Provide the (x, y) coordinate of the cell's center where the given text is located.  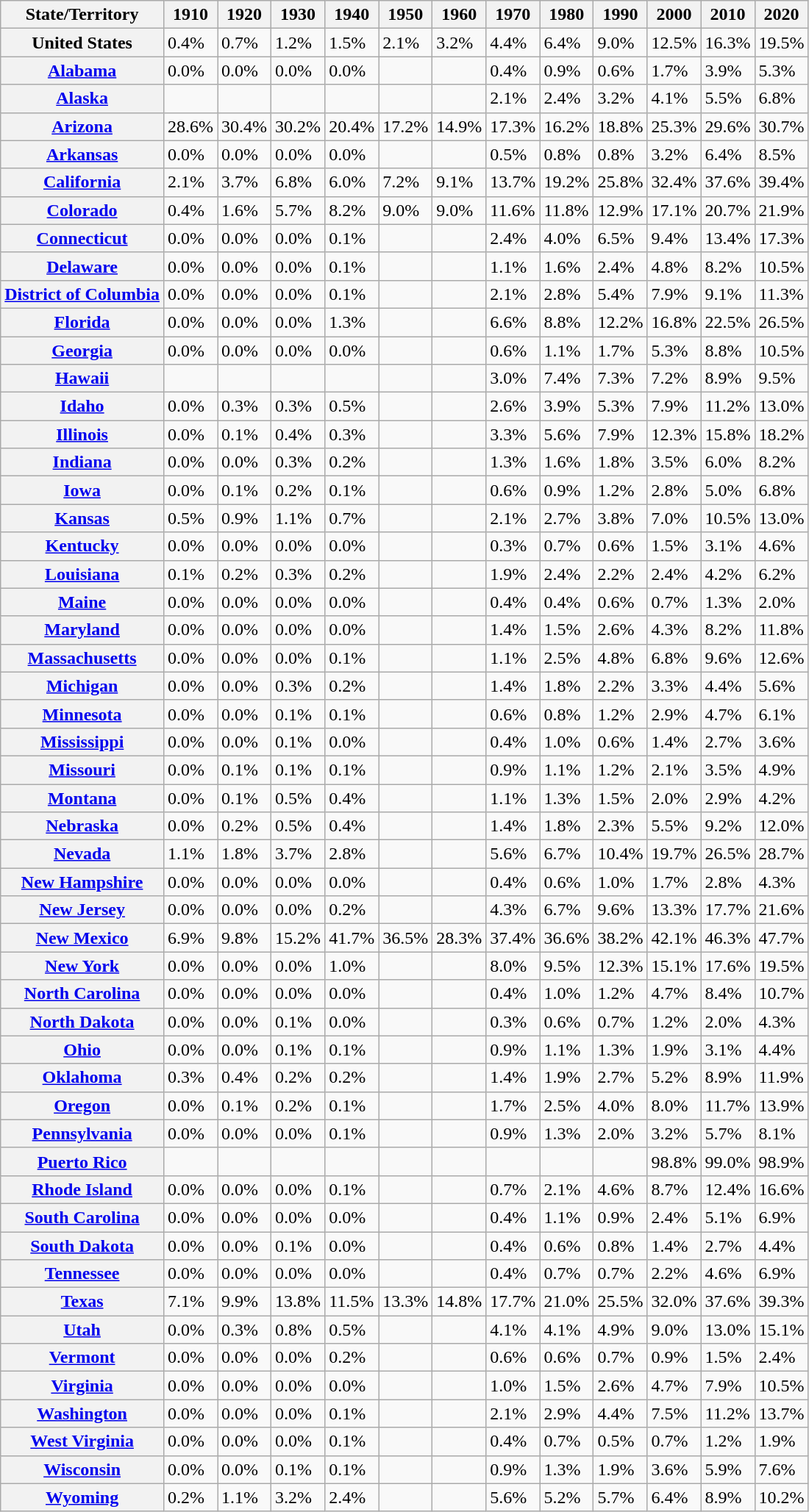
Vermont (82, 1358)
12.5% (674, 43)
14.9% (459, 126)
California (82, 182)
Alabama (82, 71)
Virginia (82, 1386)
37.4% (513, 938)
Washington (82, 1414)
16.8% (674, 322)
7.6% (781, 1469)
1950 (406, 15)
North Carolina (82, 994)
New Hampshire (82, 882)
42.1% (674, 938)
20.7% (728, 210)
14.8% (459, 1302)
5.0% (728, 490)
Florida (82, 322)
7.3% (621, 379)
1910 (190, 15)
32.0% (674, 1302)
21.0% (566, 1302)
South Carolina (82, 1217)
17.1% (674, 210)
Utah (82, 1330)
30.7% (781, 126)
Minnesota (82, 714)
Texas (82, 1302)
21.9% (781, 210)
39.3% (781, 1302)
11.7% (728, 1106)
9.8% (244, 938)
Indiana (82, 462)
16.6% (781, 1189)
12.2% (621, 322)
11.9% (781, 1078)
Delaware (82, 266)
Nevada (82, 854)
Wyoming (82, 1497)
Oregon (82, 1106)
3.0% (513, 379)
47.7% (781, 938)
Colorado (82, 210)
17.2% (406, 126)
17.6% (728, 966)
Tennessee (82, 1274)
11.5% (352, 1302)
New Mexico (82, 938)
1980 (566, 15)
Idaho (82, 406)
Massachusetts (82, 658)
25.8% (621, 182)
Illinois (82, 434)
28.7% (781, 854)
1970 (513, 15)
8.7% (674, 1189)
5.1% (728, 1217)
10.4% (621, 854)
6.6% (513, 322)
13.8% (299, 1302)
Nebraska (82, 826)
6.1% (781, 714)
30.2% (299, 126)
2010 (728, 15)
6.5% (621, 238)
Rhode Island (82, 1189)
Michigan (82, 686)
6.2% (781, 574)
11.3% (781, 294)
2020 (781, 15)
Montana (82, 798)
29.6% (728, 126)
15.2% (299, 938)
Kentucky (82, 546)
New Jersey (82, 910)
15.8% (728, 434)
State/Territory (82, 15)
1930 (299, 15)
9.2% (728, 826)
21.6% (781, 910)
16.3% (728, 43)
10.2% (781, 1497)
7.0% (674, 518)
Arizona (82, 126)
7.4% (566, 379)
28.6% (190, 126)
7.5% (674, 1414)
32.4% (674, 182)
19.7% (674, 854)
Puerto Rico (82, 1161)
12.0% (781, 826)
9.4% (674, 238)
13.9% (781, 1106)
19.2% (566, 182)
South Dakota (82, 1246)
30.4% (244, 126)
46.3% (728, 938)
9.9% (244, 1302)
North Dakota (82, 1022)
Kansas (82, 518)
Maryland (82, 630)
Oklahoma (82, 1078)
99.0% (728, 1161)
5.4% (621, 294)
12.9% (621, 210)
West Virginia (82, 1441)
39.4% (781, 182)
5.9% (728, 1469)
8.5% (781, 154)
Arkansas (82, 154)
38.2% (621, 938)
Georgia (82, 351)
Alaska (82, 98)
98.9% (781, 1161)
8.4% (728, 994)
Wisconsin (82, 1469)
Missouri (82, 770)
Iowa (82, 490)
2000 (674, 15)
Hawaii (82, 379)
18.2% (781, 434)
Mississippi (82, 742)
Louisiana (82, 574)
25.3% (674, 126)
Connecticut (82, 238)
United States (82, 43)
36.5% (406, 938)
98.8% (674, 1161)
10.7% (781, 994)
28.3% (459, 938)
Pennsylvania (82, 1133)
District of Columbia (82, 294)
2.3% (621, 826)
Ohio (82, 1050)
Maine (82, 602)
11.6% (513, 210)
12.4% (728, 1189)
20.4% (352, 126)
18.8% (621, 126)
13.4% (728, 238)
1920 (244, 15)
1960 (459, 15)
7.1% (190, 1302)
12.6% (781, 658)
25.5% (621, 1302)
36.6% (566, 938)
1940 (352, 15)
1990 (621, 15)
16.2% (566, 126)
22.5% (728, 322)
8.1% (781, 1133)
41.7% (352, 938)
3.8% (621, 518)
New York (82, 966)
